Provide the [x, y] coordinate of the cell's center where the given text is located.  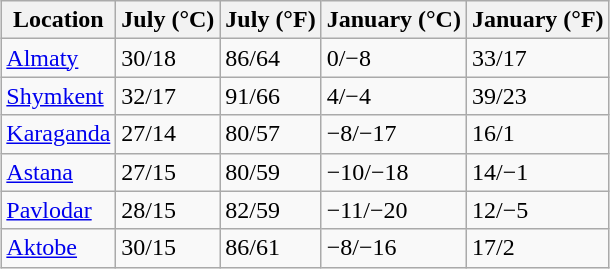
Astana [58, 172]
86/61 [270, 248]
−11/−20 [394, 210]
17/2 [538, 248]
Location [58, 20]
80/57 [270, 134]
January (°F) [538, 20]
12/−5 [538, 210]
Karaganda [58, 134]
January (°C) [394, 20]
Almaty [58, 58]
July (°C) [168, 20]
27/15 [168, 172]
91/66 [270, 96]
Pavlodar [58, 210]
−8/−16 [394, 248]
33/17 [538, 58]
32/17 [168, 96]
16/1 [538, 134]
4/−4 [394, 96]
30/15 [168, 248]
39/23 [538, 96]
Shymkent [58, 96]
86/64 [270, 58]
14/−1 [538, 172]
28/15 [168, 210]
27/14 [168, 134]
−10/−18 [394, 172]
80/59 [270, 172]
30/18 [168, 58]
0/−8 [394, 58]
July (°F) [270, 20]
Aktobe [58, 248]
−8/−17 [394, 134]
82/59 [270, 210]
